Return the [x, y] coordinate for the center point of the cell that contains the specified text.  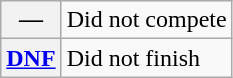
Did not finish [146, 58]
— [31, 20]
DNF [31, 58]
Did not compete [146, 20]
